Pinpoint the cell where the given text exists, returning its [X, Y] midpoint coordinate. 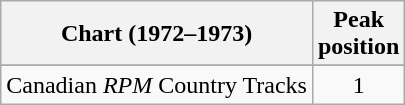
Peakposition [358, 34]
1 [358, 85]
Chart (1972–1973) [157, 34]
Canadian RPM Country Tracks [157, 85]
